Find where the given text appears and provide that cell's center as [x, y] coordinate. 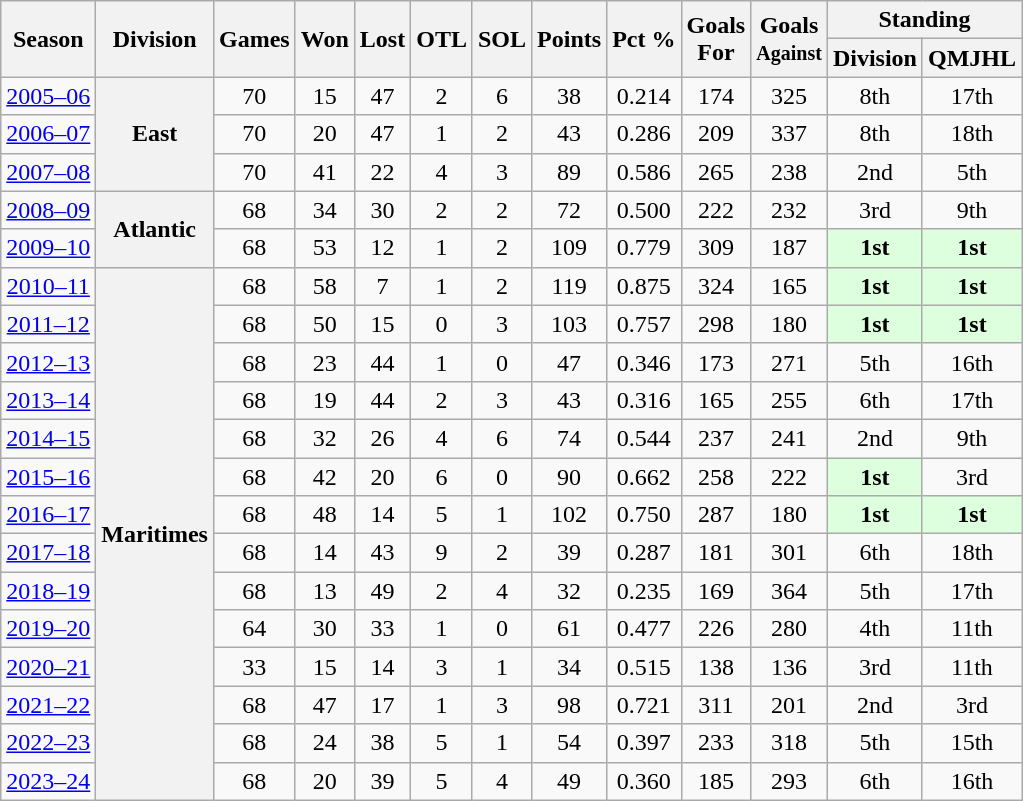
19 [324, 400]
50 [324, 324]
Points [570, 39]
2015–16 [48, 477]
232 [790, 210]
41 [324, 172]
2009–10 [48, 248]
Games [254, 39]
17 [382, 705]
61 [570, 629]
OTL [442, 39]
2013–14 [48, 400]
311 [716, 705]
42 [324, 477]
271 [790, 362]
187 [790, 248]
2021–22 [48, 705]
233 [716, 743]
325 [790, 96]
2005–06 [48, 96]
Lost [382, 39]
0.287 [644, 553]
280 [790, 629]
169 [716, 591]
Atlantic [155, 229]
Season [48, 39]
0.235 [644, 591]
9 [442, 553]
89 [570, 172]
0.214 [644, 96]
258 [716, 477]
7 [382, 286]
0.721 [644, 705]
0.500 [644, 210]
East [155, 134]
15th [972, 743]
119 [570, 286]
298 [716, 324]
293 [790, 781]
109 [570, 248]
74 [570, 438]
0.316 [644, 400]
QMJHL [972, 58]
0.544 [644, 438]
GoalsFor [716, 39]
54 [570, 743]
90 [570, 477]
255 [790, 400]
241 [790, 438]
72 [570, 210]
0.586 [644, 172]
2014–15 [48, 438]
2018–19 [48, 591]
226 [716, 629]
201 [790, 705]
324 [716, 286]
103 [570, 324]
4th [874, 629]
Maritimes [155, 534]
174 [716, 96]
138 [716, 667]
22 [382, 172]
237 [716, 438]
Standing [924, 20]
309 [716, 248]
0.515 [644, 667]
0.286 [644, 134]
SOL [502, 39]
0.779 [644, 248]
0.346 [644, 362]
0.750 [644, 515]
301 [790, 553]
Won [324, 39]
12 [382, 248]
287 [716, 515]
2020–21 [48, 667]
318 [790, 743]
Pct % [644, 39]
2010–11 [48, 286]
364 [790, 591]
337 [790, 134]
98 [570, 705]
0.360 [644, 781]
48 [324, 515]
181 [716, 553]
173 [716, 362]
2011–12 [48, 324]
209 [716, 134]
2008–09 [48, 210]
0.477 [644, 629]
64 [254, 629]
2012–13 [48, 362]
0.662 [644, 477]
265 [716, 172]
GoalsAgainst [790, 39]
2006–07 [48, 134]
185 [716, 781]
13 [324, 591]
238 [790, 172]
23 [324, 362]
53 [324, 248]
136 [790, 667]
26 [382, 438]
0.397 [644, 743]
102 [570, 515]
2023–24 [48, 781]
2017–18 [48, 553]
0.875 [644, 286]
2016–17 [48, 515]
24 [324, 743]
2019–20 [48, 629]
2007–08 [48, 172]
2022–23 [48, 743]
58 [324, 286]
0.757 [644, 324]
